Locate the cell with the specified text and output its [x, y] center coordinate. 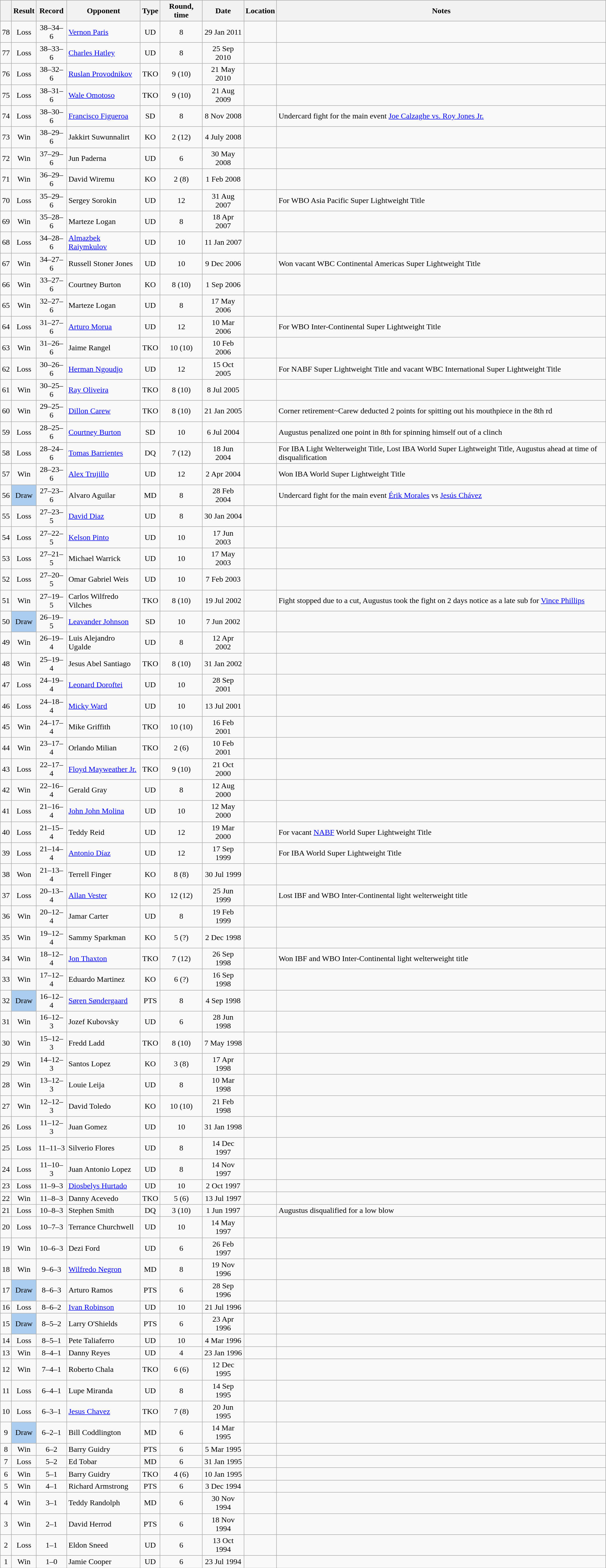
30 [6, 1043]
Undercard fight for the main event Érik Morales vs Jesús Chávez [441, 495]
10 Feb 2006 [223, 348]
Jamar Carter [104, 916]
David Herrod [104, 1524]
3–1 [51, 1503]
3 Dec 1994 [223, 1486]
41 [6, 811]
19 [6, 1248]
18 Jun 2004 [223, 453]
14 [6, 1340]
72 [6, 158]
18 Apr 2007 [223, 221]
33 [6, 980]
31 Jan 1998 [223, 1127]
8–5–2 [51, 1324]
Notes [441, 11]
18–12–4 [51, 959]
11–10–3 [51, 1169]
23–17–4 [51, 748]
John John Molina [104, 811]
42 [6, 790]
24–18–4 [51, 706]
13 Oct 1994 [223, 1545]
Augustus penalized one point in 8th for spinning himself out of a clinch [441, 432]
21–15–4 [51, 832]
30 Nov 1994 [223, 1503]
28 Sep 2001 [223, 685]
Allan Vester [104, 895]
24–19–4 [51, 685]
29–25–6 [51, 411]
6–2 [51, 1449]
17 Sep 1999 [223, 853]
27–21–5 [51, 558]
5 Mar 1995 [223, 1449]
Juan Gomez [104, 1127]
1 Jun 1997 [223, 1210]
Sammy Sparkman [104, 937]
Francisco Figueroa [104, 116]
7 May 1998 [223, 1043]
Augustus disqualified for a low blow [441, 1210]
7 Jun 2002 [223, 622]
38–31–6 [51, 95]
23 [6, 1186]
63 [6, 348]
7 Feb 2003 [223, 579]
4 (6) [181, 1474]
16 Sep 1998 [223, 980]
76 [6, 74]
Tomas Barrientes [104, 453]
51 [6, 600]
12 May 2000 [223, 811]
8–5–1 [51, 1340]
10 Feb 2001 [223, 748]
22–17–4 [51, 769]
21–14–4 [51, 853]
Jon Thaxton [104, 959]
9 [6, 1433]
13 Jul 2001 [223, 706]
Ray Oliveira [104, 390]
14–12–3 [51, 1064]
3 (8) [181, 1064]
Fight stopped due to a cut, Augustus took the fight on 2 days notice as a late sub for Vince Phillips [441, 600]
37 [6, 895]
20–12–4 [51, 916]
21–13–4 [51, 874]
21 Aug 2009 [223, 95]
15 Oct 2005 [223, 369]
28–25–6 [51, 432]
65 [6, 306]
Luis Alejandro Ugalde [104, 643]
2–1 [51, 1524]
31 Jan 2002 [223, 664]
8–6–3 [51, 1290]
50 [6, 622]
For WBO Asia Pacific Super Lightweight Title [441, 200]
Bill Coddlington [104, 1433]
33–27–6 [51, 285]
16 [6, 1307]
10 Mar 2006 [223, 327]
1–0 [51, 1562]
Russell Stoner Jones [104, 263]
38–29–6 [51, 137]
Jesus Chavez [104, 1411]
17 May 2003 [223, 558]
24 [6, 1169]
10 Jan 1995 [223, 1474]
1 Feb 2008 [223, 179]
Diosbelys Hurtado [104, 1186]
15–12–3 [51, 1043]
Roberto Chala [104, 1369]
Pete Taliaferro [104, 1340]
Terrance Churchwell [104, 1227]
17 Apr 1998 [223, 1064]
For WBO Inter-Continental Super Lightweight Title [441, 327]
Ivan Robinson [104, 1307]
7 (8) [181, 1411]
8 Nov 2008 [223, 116]
Charles Hatley [104, 53]
14 Dec 1997 [223, 1148]
Floyd Mayweather Jr. [104, 769]
4 Mar 1996 [223, 1340]
26 Sep 1998 [223, 959]
19–12–4 [51, 937]
55 [6, 516]
21 [6, 1210]
44 [6, 748]
31 [6, 1022]
13 Jul 1997 [223, 1198]
For NABF Super Lightweight Title and vacant WBC International Super Lightweight Title [441, 369]
38–34–6 [51, 32]
3 [6, 1524]
23 Apr 1996 [223, 1324]
38–33–6 [51, 53]
27 [6, 1106]
8 Jul 2005 [223, 390]
4 Sep 1998 [223, 1001]
Date [223, 11]
28 Feb 2004 [223, 495]
47 [6, 685]
Kelson Pinto [104, 537]
Sergey Sorokin [104, 200]
Won vacant WBC Continental Americas Super Lightweight Title [441, 263]
10–8–3 [51, 1210]
Dillon Carew [104, 411]
6–2–1 [51, 1433]
53 [6, 558]
Jaime Rangel [104, 348]
73 [6, 137]
25 Sep 2010 [223, 53]
Teddy Randolph [104, 1503]
66 [6, 285]
25 Jun 1999 [223, 895]
10–6–3 [51, 1248]
1–1 [51, 1545]
Undercard fight for the main event Joe Calzaghe vs. Roy Jones Jr. [441, 116]
17 May 2006 [223, 306]
30 Jan 2004 [223, 516]
11 Jan 2007 [223, 242]
Larry O'Shields [104, 1324]
Corner retirement~Carew deducted 2 points for spitting out his mouthpiece in the 8th rd [441, 411]
14 May 1997 [223, 1227]
12 Apr 2002 [223, 643]
27–23–5 [51, 516]
2 Oct 1997 [223, 1186]
1 Sep 2006 [223, 285]
Silverio Flores [104, 1148]
38–32–6 [51, 74]
19 Nov 1996 [223, 1270]
30 Jul 1999 [223, 874]
17 Jun 2003 [223, 537]
68 [6, 242]
54 [6, 537]
Carlos Wilfredo Vilches [104, 600]
5 [6, 1486]
21 Jan 2005 [223, 411]
11–11–3 [51, 1148]
12 Dec 1995 [223, 1369]
Fredd Ladd [104, 1043]
12–12–3 [51, 1106]
Jamie Cooper [104, 1562]
Result [24, 11]
8–4–1 [51, 1353]
Type [150, 11]
21 Jul 1996 [223, 1307]
49 [6, 643]
31 Aug 2007 [223, 200]
19 Jul 2002 [223, 600]
34–28–6 [51, 242]
2 (12) [181, 137]
Arturo Morua [104, 327]
6 (6) [181, 1369]
Opponent [104, 11]
2 (6) [181, 748]
5–1 [51, 1474]
5 (?) [181, 937]
5–2 [51, 1462]
6–4–1 [51, 1391]
16 Feb 2001 [223, 727]
11–8–3 [51, 1198]
5 (6) [181, 1198]
Juan Antonio Lopez [104, 1169]
Herman Ngoudjo [104, 369]
22 [6, 1198]
Antonio Díaz [104, 853]
21 Feb 1998 [223, 1106]
60 [6, 411]
56 [6, 495]
Orlando Milian [104, 748]
35 [6, 937]
20 Jun 1995 [223, 1411]
Lost IBF and WBO Inter-Continental light welterweight title [441, 895]
2 Apr 2004 [223, 474]
9 Dec 2006 [223, 263]
28 Jun 1998 [223, 1022]
30 May 2008 [223, 158]
Mike Griffith [104, 727]
28–24–6 [51, 453]
29 [6, 1064]
29 Jan 2011 [223, 32]
21 May 2010 [223, 74]
2 (8) [181, 179]
Jun Paderna [104, 158]
Richard Armstrong [104, 1486]
67 [6, 263]
13 [6, 1353]
4–1 [51, 1486]
28 Sep 1996 [223, 1290]
18 Nov 1994 [223, 1524]
Jakkirt Suwunnalirt [104, 137]
Eduardo Martinez [104, 980]
9–6–3 [51, 1270]
Omar Gabriel Weis [104, 579]
74 [6, 116]
70 [6, 200]
19 Mar 2000 [223, 832]
26–19–4 [51, 643]
15 [6, 1324]
Wale Omotoso [104, 95]
6 (?) [181, 980]
25 [6, 1148]
28 [6, 1085]
36 [6, 916]
David Diaz [104, 516]
For vacant NABF World Super Lightweight Title [441, 832]
Leonard Doroftei [104, 685]
58 [6, 453]
6–3–1 [51, 1411]
Alex Trujillo [104, 474]
25–19–4 [51, 664]
Almazbek Raiymkulov [104, 242]
Gerald Gray [104, 790]
31–27–6 [51, 327]
8–6–2 [51, 1307]
Wilfredo Negron [104, 1270]
43 [6, 769]
Vernon Paris [104, 32]
26 Feb 1997 [223, 1248]
35–29–6 [51, 200]
Stephen Smith [104, 1210]
1 [6, 1562]
39 [6, 853]
46 [6, 706]
28–23–6 [51, 474]
For IBA World Super Lightweight Title [441, 853]
14 Mar 1995 [223, 1433]
45 [6, 727]
24–17–4 [51, 727]
For IBA Light Welterweight Title, Lost IBA World Super Lightweight Title, Augustus ahead at time of disqualification [441, 453]
34 [6, 959]
6 Jul 2004 [223, 432]
14 Nov 1997 [223, 1169]
57 [6, 474]
32–27–6 [51, 306]
Alvaro Aguilar [104, 495]
Jesus Abel Santiago [104, 664]
16–12–4 [51, 1001]
Location [260, 11]
Eldon Sneed [104, 1545]
12 (12) [181, 895]
30–26–6 [51, 369]
35–28–6 [51, 221]
32 [6, 1001]
Søren Søndergaard [104, 1001]
61 [6, 390]
Arturo Ramos [104, 1290]
11–9–3 [51, 1186]
10 Mar 1998 [223, 1085]
Ed Tobar [104, 1462]
59 [6, 432]
10–7–3 [51, 1227]
21–16–4 [51, 811]
16–12–3 [51, 1022]
34–27–6 [51, 263]
36–29–6 [51, 179]
26–19–5 [51, 622]
31–26–6 [51, 348]
75 [6, 95]
52 [6, 579]
27–22–5 [51, 537]
64 [6, 327]
Leavander Johnson [104, 622]
2 [6, 1545]
12 Aug 2000 [223, 790]
23 Jan 1996 [223, 1353]
13–12–3 [51, 1085]
27–20–5 [51, 579]
17–12–4 [51, 980]
Won [24, 874]
30–25–6 [51, 390]
40 [6, 832]
Won IBA World Super Lightweight Title [441, 474]
Danny Acevedo [104, 1198]
Round, time [181, 11]
26 [6, 1127]
Dezi Ford [104, 1248]
38 [6, 874]
14 Sep 1995 [223, 1391]
7 [6, 1462]
11 [6, 1391]
Teddy Reid [104, 832]
8 (8) [181, 874]
Michael Warrick [104, 558]
19 Feb 1999 [223, 916]
11–12–3 [51, 1127]
77 [6, 53]
23 Jul 1994 [223, 1562]
7–4–1 [51, 1369]
Lupe Miranda [104, 1391]
Record [51, 11]
Micky Ward [104, 706]
Jozef Kubovsky [104, 1022]
David Toledo [104, 1106]
Terrell Finger [104, 874]
David Wiremu [104, 179]
38–30–6 [51, 116]
Won IBF and WBO Inter-Continental light welterweight title [441, 959]
71 [6, 179]
4 July 2008 [223, 137]
48 [6, 664]
2 Dec 1998 [223, 937]
78 [6, 32]
62 [6, 369]
31 Jan 1995 [223, 1462]
Danny Reyes [104, 1353]
17 [6, 1290]
3 (10) [181, 1210]
20 [6, 1227]
Santos Lopez [104, 1064]
21 Oct 2000 [223, 769]
69 [6, 221]
22–16–4 [51, 790]
20–13–4 [51, 895]
27–19–5 [51, 600]
18 [6, 1270]
Ruslan Provodnikov [104, 74]
Louie Leija [104, 1085]
27–23–6 [51, 495]
37–29–6 [51, 158]
